For the text-containing cell, return its midpoint in (x, y) coordinate format. 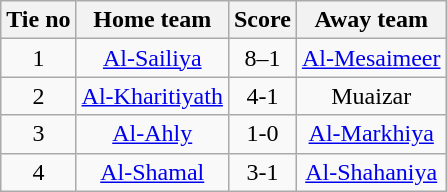
Away team (371, 20)
3 (38, 134)
Tie no (38, 20)
Score (262, 20)
Al-Ahly (152, 134)
Al-Shahaniya (371, 172)
4 (38, 172)
1 (38, 58)
Al-Sailiya (152, 58)
3-1 (262, 172)
4-1 (262, 96)
Muaizar (371, 96)
2 (38, 96)
Home team (152, 20)
Al-Markhiya (371, 134)
Al-Shamal (152, 172)
Al-Mesaimeer (371, 58)
8–1 (262, 58)
Al-Kharitiyath (152, 96)
1-0 (262, 134)
